Find where the given text appears and provide that cell's center as [x, y] coordinate. 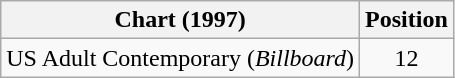
US Adult Contemporary (Billboard) [180, 58]
Chart (1997) [180, 20]
12 [407, 58]
Position [407, 20]
